For the text-containing cell, return its midpoint in (x, y) coordinate format. 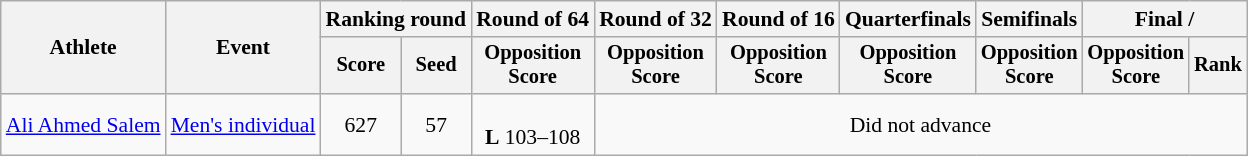
627 (360, 124)
Seed (436, 66)
Ranking round (396, 19)
Round of 64 (532, 19)
57 (436, 124)
Score (360, 66)
Athlete (84, 48)
Quarterfinals (908, 19)
Round of 16 (778, 19)
Final / (1164, 19)
Did not advance (920, 124)
L 103–108 (532, 124)
Semifinals (1030, 19)
Event (244, 48)
Rank (1218, 66)
Round of 32 (656, 19)
Ali Ahmed Salem (84, 124)
Men's individual (244, 124)
